Output the [x, y] coordinate of the center of the cell containing the given text.  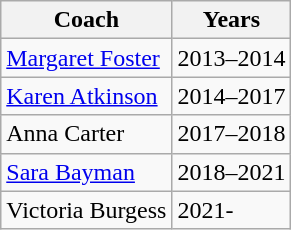
2021- [232, 210]
Years [232, 20]
Anna Carter [86, 134]
Coach [86, 20]
Margaret Foster [86, 58]
2014–2017 [232, 96]
Victoria Burgess [86, 210]
2018–2021 [232, 172]
2013–2014 [232, 58]
Sara Bayman [86, 172]
2017–2018 [232, 134]
Karen Atkinson [86, 96]
